Extract the [X, Y] coordinate from the center of the cell holding the provided text.  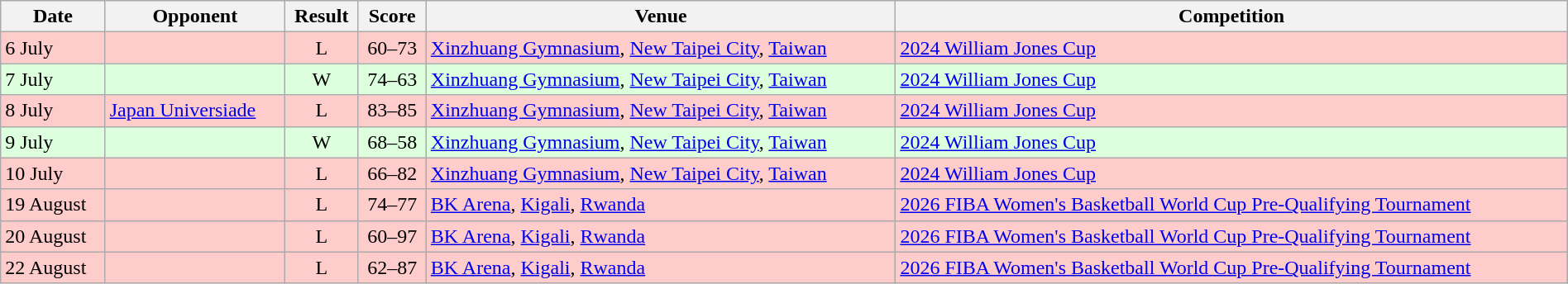
7 July [53, 79]
62–87 [392, 267]
Competition [1231, 17]
19 August [53, 205]
60–73 [392, 48]
22 August [53, 267]
68–58 [392, 142]
Result [322, 17]
83–85 [392, 111]
74–77 [392, 205]
Venue [661, 17]
10 July [53, 173]
8 July [53, 111]
60–97 [392, 236]
Japan Universiade [195, 111]
Score [392, 17]
Date [53, 17]
9 July [53, 142]
Opponent [195, 17]
74–63 [392, 79]
6 July [53, 48]
66–82 [392, 173]
20 August [53, 236]
